Return the [X, Y] coordinate for the center point of the cell that contains the specified text.  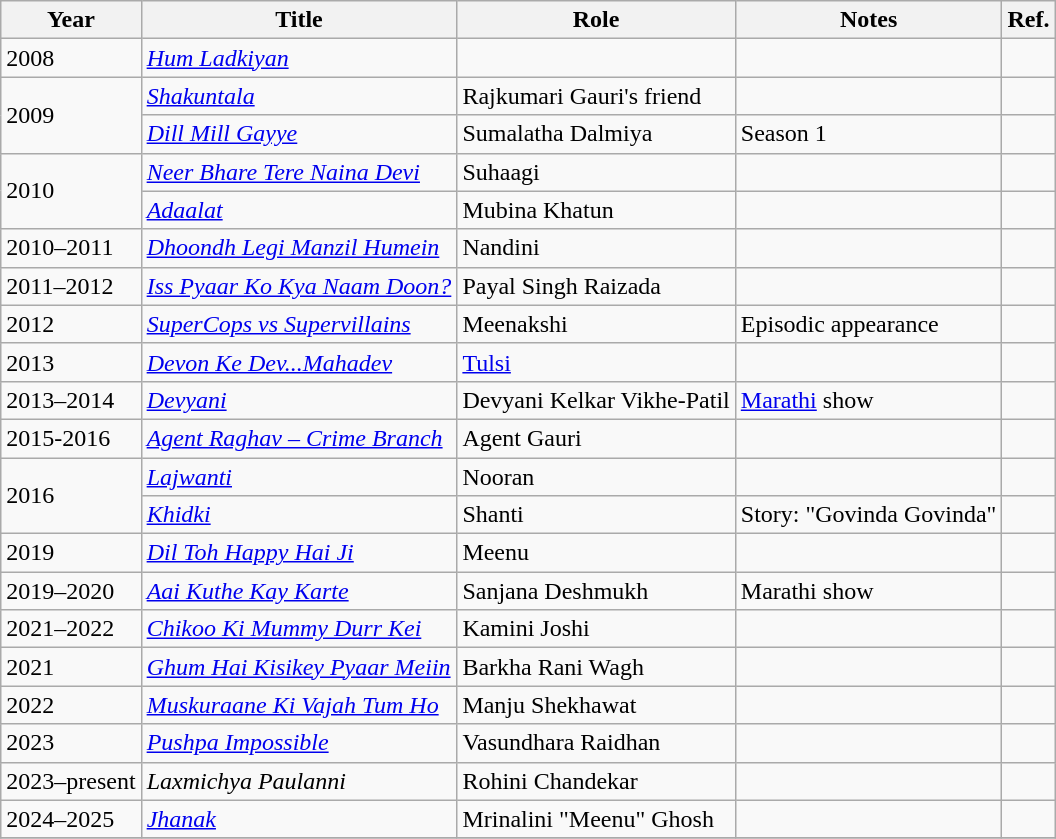
Kamini Joshi [596, 629]
Nooran [596, 477]
Khidki [299, 515]
Meenu [596, 553]
Dil Toh Happy Hai Ji [299, 553]
Devyani [299, 400]
Dhoondh Legi Manzil Humein [299, 248]
2008 [71, 58]
2021 [71, 667]
2013 [71, 362]
Mrinalini "Meenu" Ghosh [596, 819]
Mubina Khatun [596, 210]
Ghum Hai Kisikey Pyaar Meiin [299, 667]
Rajkumari Gauri's friend [596, 96]
Tulsi [596, 362]
2013–2014 [71, 400]
2022 [71, 705]
Agent Gauri [596, 438]
Year [71, 20]
Aai Kuthe Kay Karte [299, 591]
2021–2022 [71, 629]
Story: "Govinda Govinda" [868, 515]
Title [299, 20]
2024–2025 [71, 819]
2016 [71, 496]
Muskuraane Ki Vajah Tum Ho [299, 705]
2023 [71, 743]
2011–2012 [71, 286]
Dill Mill Gayye [299, 134]
2009 [71, 115]
SuperCops vs Supervillains [299, 324]
Nandini [596, 248]
Iss Pyaar Ko Kya Naam Doon? [299, 286]
Barkha Rani Wagh [596, 667]
Payal Singh Raizada [596, 286]
Lajwanti [299, 477]
2010 [71, 191]
Hum Ladkiyan [299, 58]
Ref. [1028, 20]
Vasundhara Raidhan [596, 743]
Shakuntala [299, 96]
Devon Ke Dev...Mahadev [299, 362]
Manju Shekhawat [596, 705]
Rohini Chandekar [596, 781]
Sumalatha Dalmiya [596, 134]
Devyani Kelkar Vikhe-Patil [596, 400]
2012 [71, 324]
Role [596, 20]
2010–2011 [71, 248]
Shanti [596, 515]
2023–present [71, 781]
Neer Bhare Tere Naina Devi [299, 172]
Pushpa Impossible [299, 743]
Episodic appearance [868, 324]
Adaalat [299, 210]
Meenakshi [596, 324]
Chikoo Ki Mummy Durr Kei [299, 629]
Sanjana Deshmukh [596, 591]
Notes [868, 20]
Laxmichya Paulanni [299, 781]
2015-2016 [71, 438]
Season 1 [868, 134]
Suhaagi [596, 172]
2019 [71, 553]
Agent Raghav – Crime Branch [299, 438]
2019–2020 [71, 591]
Jhanak [299, 819]
